Locate the cell with the specified text and output its (X, Y) center coordinate. 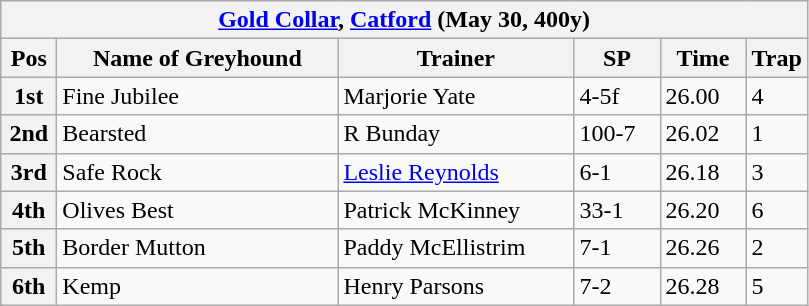
Fine Jubilee (198, 96)
1st (29, 96)
Time (703, 58)
Leslie Reynolds (456, 172)
2 (776, 248)
7-1 (617, 248)
3 (776, 172)
26.02 (703, 134)
Gold Collar, Catford (May 30, 400y) (404, 20)
1 (776, 134)
R Bunday (456, 134)
SP (617, 58)
26.20 (703, 210)
26.18 (703, 172)
5 (776, 286)
4th (29, 210)
33-1 (617, 210)
Henry Parsons (456, 286)
Trap (776, 58)
Kemp (198, 286)
2nd (29, 134)
Bearsted (198, 134)
6-1 (617, 172)
6 (776, 210)
6th (29, 286)
Name of Greyhound (198, 58)
Patrick McKinney (456, 210)
26.00 (703, 96)
4-5f (617, 96)
3rd (29, 172)
Safe Rock (198, 172)
Marjorie Yate (456, 96)
5th (29, 248)
4 (776, 96)
Paddy McEllistrim (456, 248)
26.28 (703, 286)
Border Mutton (198, 248)
7-2 (617, 286)
Olives Best (198, 210)
26.26 (703, 248)
100-7 (617, 134)
Pos (29, 58)
Trainer (456, 58)
